Return [X, Y] of the center of cell containing provided text 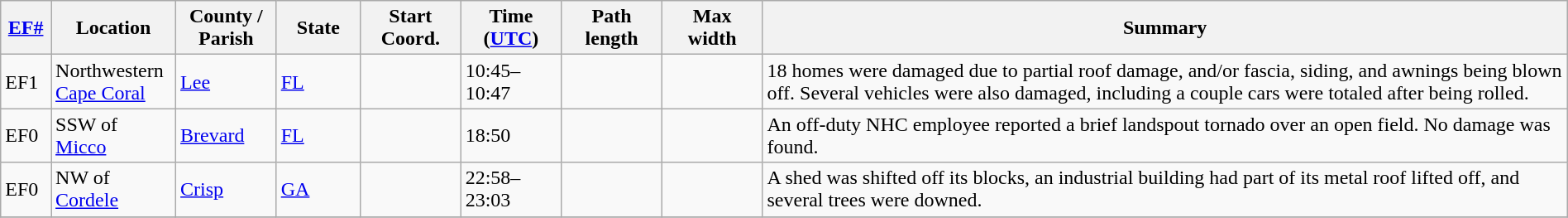
10:45–10:47 [511, 81]
EF1 [26, 81]
Max width [712, 28]
Summary [1164, 28]
22:58–23:03 [511, 189]
Crisp [227, 189]
EF# [26, 28]
An off-duty NHC employee reported a brief landspout tornado over an open field. No damage was found. [1164, 136]
A shed was shifted off its blocks, an industrial building had part of its metal roof lifted off, and several trees were downed. [1164, 189]
18:50 [511, 136]
Time (UTC) [511, 28]
Lee [227, 81]
GA [318, 189]
Location [114, 28]
NW of Cordele [114, 189]
Northwestern Cape Coral [114, 81]
SSW of Micco [114, 136]
State [318, 28]
Start Coord. [411, 28]
County / Parish [227, 28]
Brevard [227, 136]
Path length [612, 28]
